Capture the cell that displays the provided text and extract its [x, y] central coordinate. 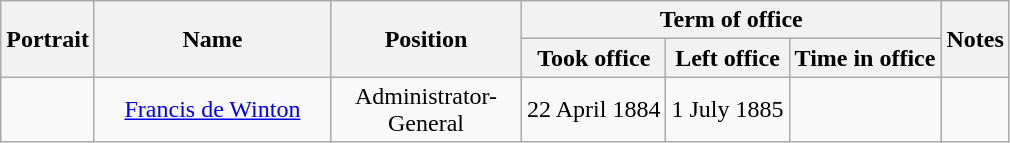
1 July 1885 [728, 110]
Left office [728, 58]
Took office [594, 58]
Term of office [732, 20]
Notes [975, 39]
Francis de Winton [212, 110]
Time in office [865, 58]
Name [212, 39]
Portrait [48, 39]
Position [426, 39]
22 April 1884 [594, 110]
Administrator-General [426, 110]
